Locate the cell with the specified text and output its [x, y] center coordinate. 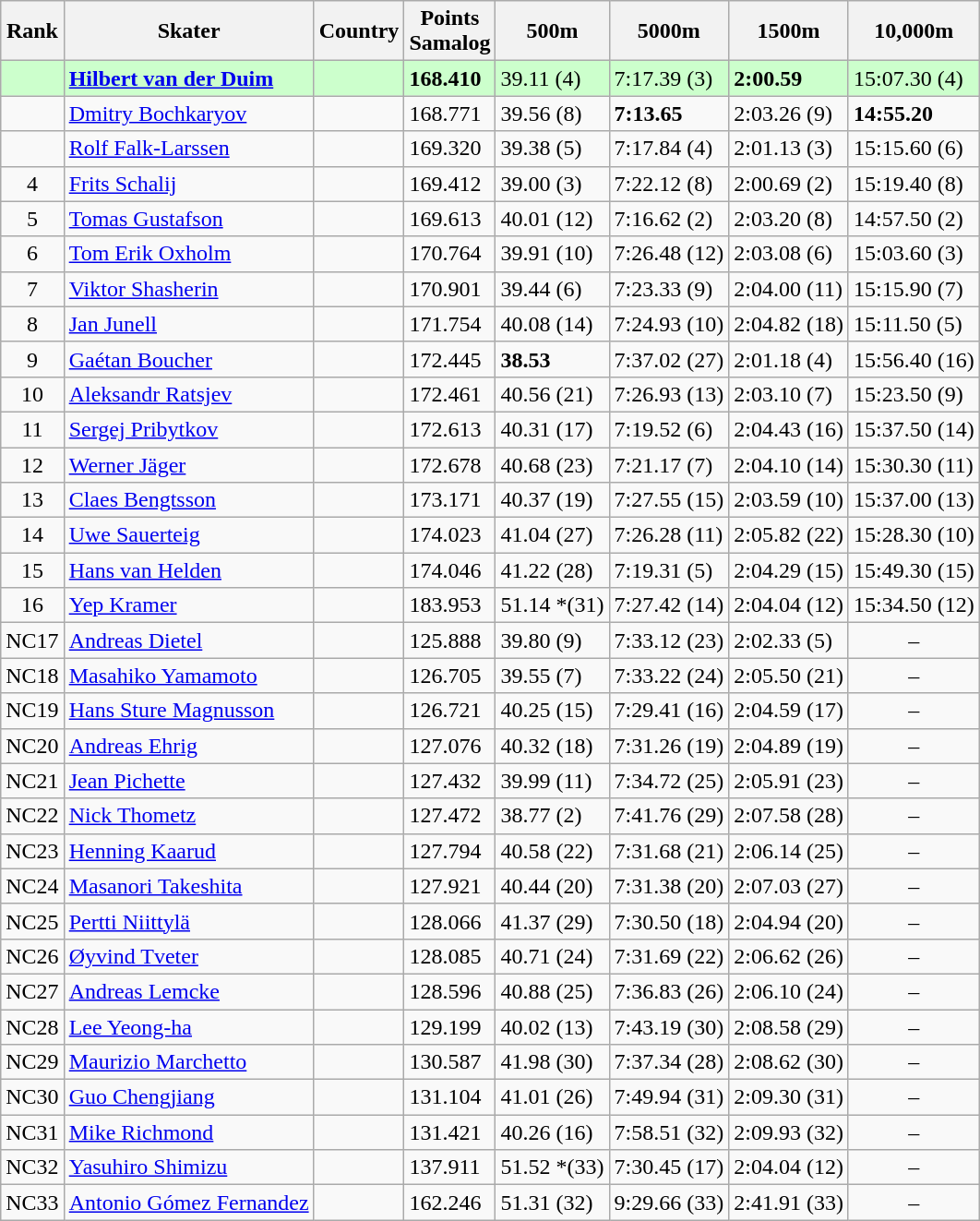
Country [359, 31]
NC19 [32, 711]
Øyvind Tveter [188, 956]
7:26.93 (13) [669, 394]
7:19.52 (6) [669, 429]
Henning Kaarud [188, 851]
Guo Chengjiang [188, 1097]
15:11.50 (5) [914, 324]
NC29 [32, 1062]
2:06.14 (25) [789, 851]
40.02 (13) [552, 1027]
15:37.00 (13) [914, 500]
7:31.69 (22) [669, 956]
NC27 [32, 991]
7:31.38 (20) [669, 886]
168.771 [450, 114]
Aleksandr Ratsjev [188, 394]
169.613 [450, 219]
2:00.59 [789, 78]
41.98 (30) [552, 1062]
7:26.28 (11) [669, 535]
2:05.50 (21) [789, 676]
Hans van Helden [188, 570]
500m [552, 31]
2:01.13 (3) [789, 149]
15:19.40 (8) [914, 184]
Yep Kramer [188, 605]
NC26 [32, 956]
NC17 [32, 640]
2:03.26 (9) [789, 114]
15:15.90 (7) [914, 289]
40.71 (24) [552, 956]
NC30 [32, 1097]
15:30.30 (11) [914, 464]
40.08 (14) [552, 324]
5000m [669, 31]
2:07.03 (27) [789, 886]
NC25 [32, 921]
51.31 (32) [552, 1203]
Jean Pichette [188, 781]
7:19.31 (5) [669, 570]
38.77 (2) [552, 816]
172.445 [450, 359]
Mike Richmond [188, 1132]
169.320 [450, 149]
170.764 [450, 254]
7:58.51 (32) [669, 1132]
7:13.65 [669, 114]
40.44 (20) [552, 886]
129.199 [450, 1027]
Sergej Pribytkov [188, 429]
2:06.62 (26) [789, 956]
7:30.50 (18) [669, 921]
7:16.62 (2) [669, 219]
1500m [789, 31]
183.953 [450, 605]
40.88 (25) [552, 991]
174.023 [450, 535]
9:29.66 (33) [669, 1203]
131.421 [450, 1132]
15 [32, 570]
Andreas Ehrig [188, 746]
128.066 [450, 921]
2:04.43 (16) [789, 429]
2:05.82 (22) [789, 535]
171.754 [450, 324]
7:27.55 (15) [669, 500]
40.58 (22) [552, 851]
NC22 [32, 816]
41.37 (29) [552, 921]
Dmitry Bochkaryov [188, 114]
39.56 (8) [552, 114]
41.04 (27) [552, 535]
169.412 [450, 184]
Rank [32, 31]
10 [32, 394]
2:08.62 (30) [789, 1062]
7:43.19 (30) [669, 1027]
41.01 (26) [552, 1097]
7:26.48 (12) [669, 254]
2:07.58 (28) [789, 816]
2:03.08 (6) [789, 254]
2:02.33 (5) [789, 640]
126.721 [450, 711]
Maurizio Marchetto [188, 1062]
174.046 [450, 570]
7:21.17 (7) [669, 464]
127.432 [450, 781]
Viktor Shasherin [188, 289]
7:30.45 (17) [669, 1167]
NC32 [32, 1167]
Points Samalog [450, 31]
2:01.18 (4) [789, 359]
7:27.42 (14) [669, 605]
2:06.10 (24) [789, 991]
Lee Yeong-ha [188, 1027]
168.410 [450, 78]
15:03.60 (3) [914, 254]
Frits Schalij [188, 184]
40.31 (17) [552, 429]
Masahiko Yamamoto [188, 676]
127.921 [450, 886]
7:23.33 (9) [669, 289]
15:28.30 (10) [914, 535]
Rolf Falk-Larssen [188, 149]
Tomas Gustafson [188, 219]
7:17.39 (3) [669, 78]
15:56.40 (16) [914, 359]
172.613 [450, 429]
Skater [188, 31]
Nick Thometz [188, 816]
7:31.26 (19) [669, 746]
Yasuhiro Shimizu [188, 1167]
Werner Jäger [188, 464]
2:00.69 (2) [789, 184]
9 [32, 359]
2:08.58 (29) [789, 1027]
7:29.41 (16) [669, 711]
39.99 (11) [552, 781]
7 [32, 289]
7:33.12 (23) [669, 640]
40.25 (15) [552, 711]
40.01 (12) [552, 219]
39.38 (5) [552, 149]
NC24 [32, 886]
2:09.30 (31) [789, 1097]
2:03.10 (7) [789, 394]
Antonio Gómez Fernandez [188, 1203]
130.587 [450, 1062]
Claes Bengtsson [188, 500]
Pertti Niittylä [188, 921]
127.076 [450, 746]
Tom Erik Oxholm [188, 254]
41.22 (28) [552, 570]
Gaétan Boucher [188, 359]
40.56 (21) [552, 394]
51.52 *(33) [552, 1167]
7:34.72 (25) [669, 781]
Hans Sture Magnusson [188, 711]
11 [32, 429]
16 [32, 605]
128.085 [450, 956]
NC18 [32, 676]
127.794 [450, 851]
15:37.50 (14) [914, 429]
NC20 [32, 746]
39.55 (7) [552, 676]
2:04.29 (15) [789, 570]
2:04.00 (11) [789, 289]
2:04.94 (20) [789, 921]
7:49.94 (31) [669, 1097]
15:49.30 (15) [914, 570]
4 [32, 184]
Jan Junell [188, 324]
NC23 [32, 851]
2:05.91 (23) [789, 781]
NC28 [32, 1027]
Hilbert van der Duim [188, 78]
10,000m [914, 31]
39.44 (6) [552, 289]
127.472 [450, 816]
14:55.20 [914, 114]
7:31.68 (21) [669, 851]
40.32 (18) [552, 746]
Masanori Takeshita [188, 886]
7:36.83 (26) [669, 991]
5 [32, 219]
125.888 [450, 640]
38.53 [552, 359]
NC21 [32, 781]
14 [32, 535]
172.461 [450, 394]
15:23.50 (9) [914, 394]
51.14 *(31) [552, 605]
170.901 [450, 289]
7:33.22 (24) [669, 676]
7:24.93 (10) [669, 324]
7:37.34 (28) [669, 1062]
2:04.89 (19) [789, 746]
14:57.50 (2) [914, 219]
Andreas Dietel [188, 640]
7:41.76 (29) [669, 816]
2:03.20 (8) [789, 219]
162.246 [450, 1203]
2:03.59 (10) [789, 500]
6 [32, 254]
Uwe Sauerteig [188, 535]
NC33 [32, 1203]
2:04.10 (14) [789, 464]
40.37 (19) [552, 500]
39.80 (9) [552, 640]
2:41.91 (33) [789, 1203]
39.91 (10) [552, 254]
7:17.84 (4) [669, 149]
2:04.82 (18) [789, 324]
Andreas Lemcke [188, 991]
137.911 [450, 1167]
NC31 [32, 1132]
12 [32, 464]
2:04.59 (17) [789, 711]
8 [32, 324]
128.596 [450, 991]
15:34.50 (12) [914, 605]
15:15.60 (6) [914, 149]
15:07.30 (4) [914, 78]
131.104 [450, 1097]
126.705 [450, 676]
39.11 (4) [552, 78]
2:09.93 (32) [789, 1132]
173.171 [450, 500]
7:22.12 (8) [669, 184]
39.00 (3) [552, 184]
172.678 [450, 464]
40.68 (23) [552, 464]
13 [32, 500]
7:37.02 (27) [669, 359]
40.26 (16) [552, 1132]
